Locate the cell with the specified text and output its (x, y) center coordinate. 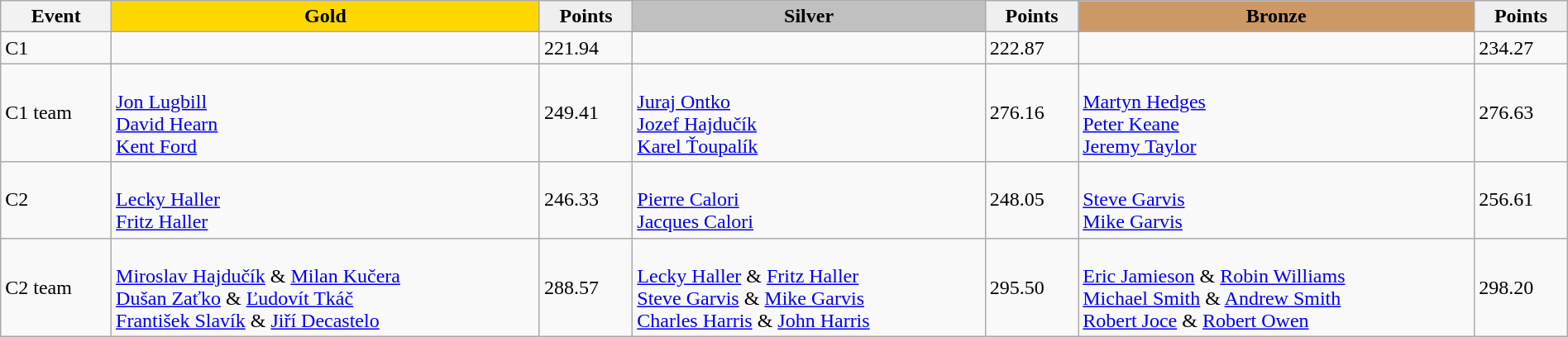
288.57 (586, 287)
222.87 (1031, 48)
295.50 (1031, 287)
256.61 (1522, 200)
Jon LugbillDavid HearnKent Ford (326, 112)
Eric Jamieson & Robin WilliamsMichael Smith & Andrew SmithRobert Joce & Robert Owen (1277, 287)
Lecky Haller & Fritz HallerSteve Garvis & Mike GarvisCharles Harris & John Harris (809, 287)
221.94 (586, 48)
Lecky HallerFritz Haller (326, 200)
234.27 (1522, 48)
Steve GarvisMike Garvis (1277, 200)
276.16 (1031, 112)
Bronze (1277, 17)
C2 team (56, 287)
248.05 (1031, 200)
Event (56, 17)
Martyn HedgesPeter KeaneJeremy Taylor (1277, 112)
276.63 (1522, 112)
C1 (56, 48)
Gold (326, 17)
C2 (56, 200)
Miroslav Hajdučík & Milan KučeraDušan Zaťko & Ľudovít TkáčFrantišek Slavík & Jiří Decastelo (326, 287)
Silver (809, 17)
298.20 (1522, 287)
C1 team (56, 112)
249.41 (586, 112)
Juraj OntkoJozef HajdučíkKarel Ťoupalík (809, 112)
Pierre CaloriJacques Calori (809, 200)
246.33 (586, 200)
